For the text-containing cell, return its midpoint in (X, Y) coordinate format. 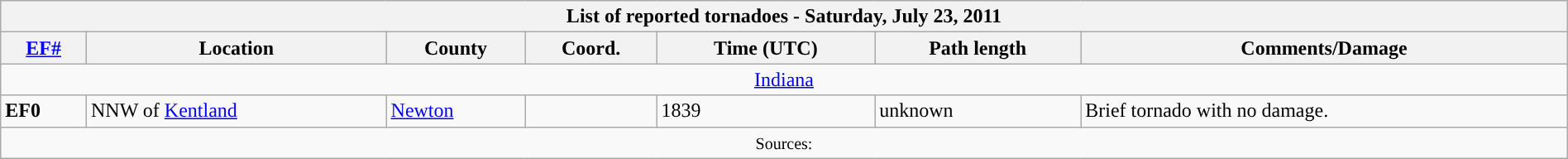
Brief tornado with no damage. (1325, 111)
Path length (978, 48)
Location (237, 48)
unknown (978, 111)
Comments/Damage (1325, 48)
List of reported tornadoes - Saturday, July 23, 2011 (784, 17)
1839 (766, 111)
Newton (456, 111)
County (456, 48)
NNW of Kentland (237, 111)
EF0 (44, 111)
Time (UTC) (766, 48)
Indiana (784, 79)
Coord. (590, 48)
Sources: (784, 142)
EF# (44, 48)
